Detect which cell encompasses the target text, then output its [x, y] center coordinate. 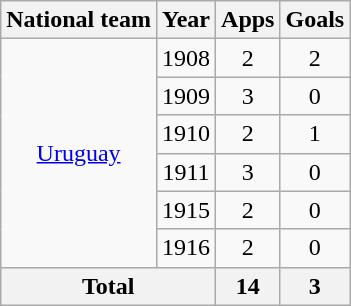
1916 [186, 248]
1 [315, 134]
Apps [248, 20]
1911 [186, 172]
1910 [186, 134]
14 [248, 286]
National team [79, 20]
1915 [186, 210]
Uruguay [79, 153]
Total [108, 286]
1908 [186, 58]
1909 [186, 96]
Year [186, 20]
Goals [315, 20]
